Return the [X, Y] coordinate for the center point of the cell that contains the specified text.  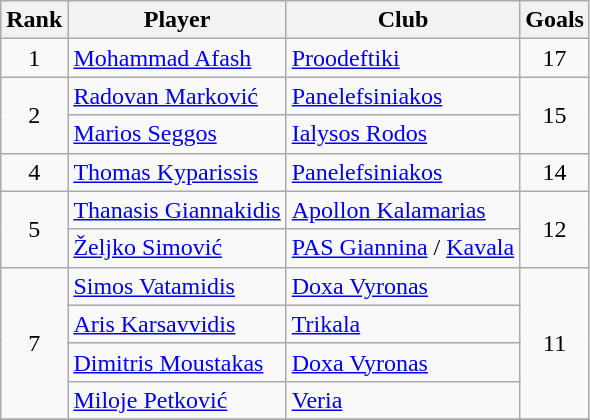
Ialysos Rodos [403, 134]
14 [555, 172]
Proodeftiki [403, 58]
Club [403, 20]
11 [555, 343]
2 [34, 115]
Apollon Kalamarias [403, 210]
12 [555, 229]
Veria [403, 400]
7 [34, 343]
Goals [555, 20]
4 [34, 172]
15 [555, 115]
Radovan Marković [177, 96]
Aris Karsavvidis [177, 324]
Rank [34, 20]
Trikala [403, 324]
5 [34, 229]
Željko Simović [177, 248]
17 [555, 58]
Mohammad Afash [177, 58]
Thanasis Giannakidis [177, 210]
Miloje Petković [177, 400]
PAS Giannina / Kavala [403, 248]
Simos Vatamidis [177, 286]
1 [34, 58]
Thomas Kyparissis [177, 172]
Dimitris Moustakas [177, 362]
Player [177, 20]
Marios Seggos [177, 134]
